Return the [X, Y] coordinate for the center point of the cell that contains the specified text.  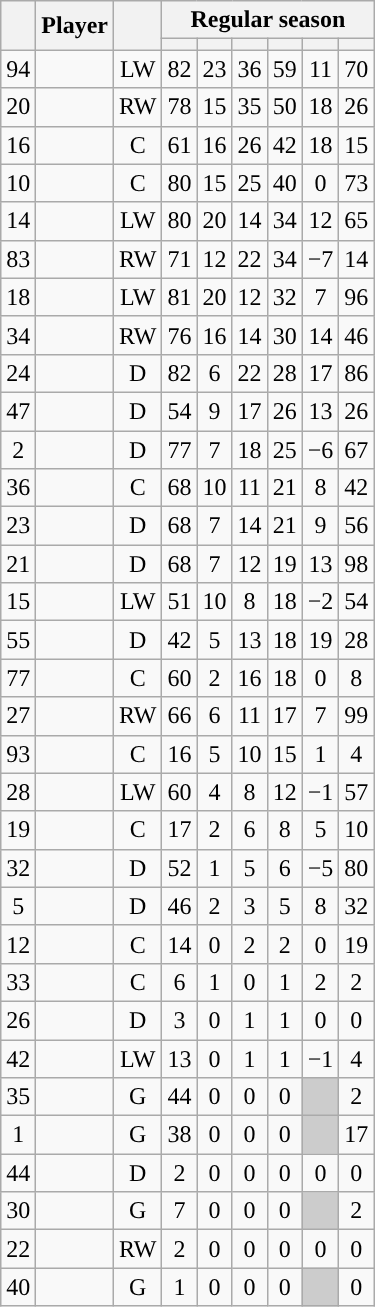
55 [18, 640]
−5 [320, 868]
61 [180, 145]
81 [180, 297]
59 [284, 69]
83 [18, 259]
−7 [320, 259]
71 [180, 259]
52 [180, 868]
47 [18, 411]
38 [180, 1135]
65 [356, 221]
94 [18, 69]
67 [356, 449]
78 [180, 107]
73 [356, 183]
−2 [320, 602]
27 [18, 716]
96 [356, 297]
76 [180, 335]
24 [18, 373]
57 [356, 792]
−6 [320, 449]
51 [180, 602]
66 [180, 716]
Player [75, 26]
33 [18, 982]
86 [356, 373]
70 [356, 69]
98 [356, 564]
50 [284, 107]
99 [356, 716]
Regular season [268, 20]
56 [356, 526]
93 [18, 754]
